Return [x, y] of the center of cell containing provided text 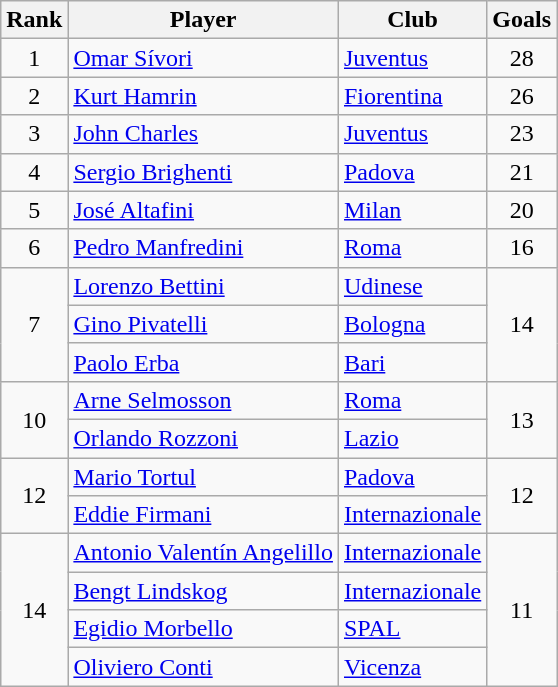
Club [412, 20]
Bari [412, 362]
1 [34, 58]
3 [34, 134]
20 [522, 210]
Paolo Erba [204, 362]
Eddie Firmani [204, 515]
Fiorentina [412, 96]
2 [34, 96]
Udinese [412, 286]
Player [204, 20]
Mario Tortul [204, 477]
5 [34, 210]
Lorenzo Bettini [204, 286]
21 [522, 172]
Vicenza [412, 667]
Omar Sívori [204, 58]
23 [522, 134]
Lazio [412, 438]
26 [522, 96]
10 [34, 419]
Egidio Morbello [204, 629]
Antonio Valentín Angelillo [204, 553]
Pedro Manfredini [204, 248]
16 [522, 248]
Goals [522, 20]
Milan [412, 210]
Bengt Lindskog [204, 591]
Oliviero Conti [204, 667]
Orlando Rozzoni [204, 438]
Gino Pivatelli [204, 324]
Bologna [412, 324]
7 [34, 324]
6 [34, 248]
4 [34, 172]
Arne Selmosson [204, 400]
Sergio Brighenti [204, 172]
11 [522, 610]
Rank [34, 20]
SPAL [412, 629]
13 [522, 419]
John Charles [204, 134]
28 [522, 58]
Kurt Hamrin [204, 96]
José Altafini [204, 210]
